Capture the cell that displays the provided text and extract its (X, Y) central coordinate. 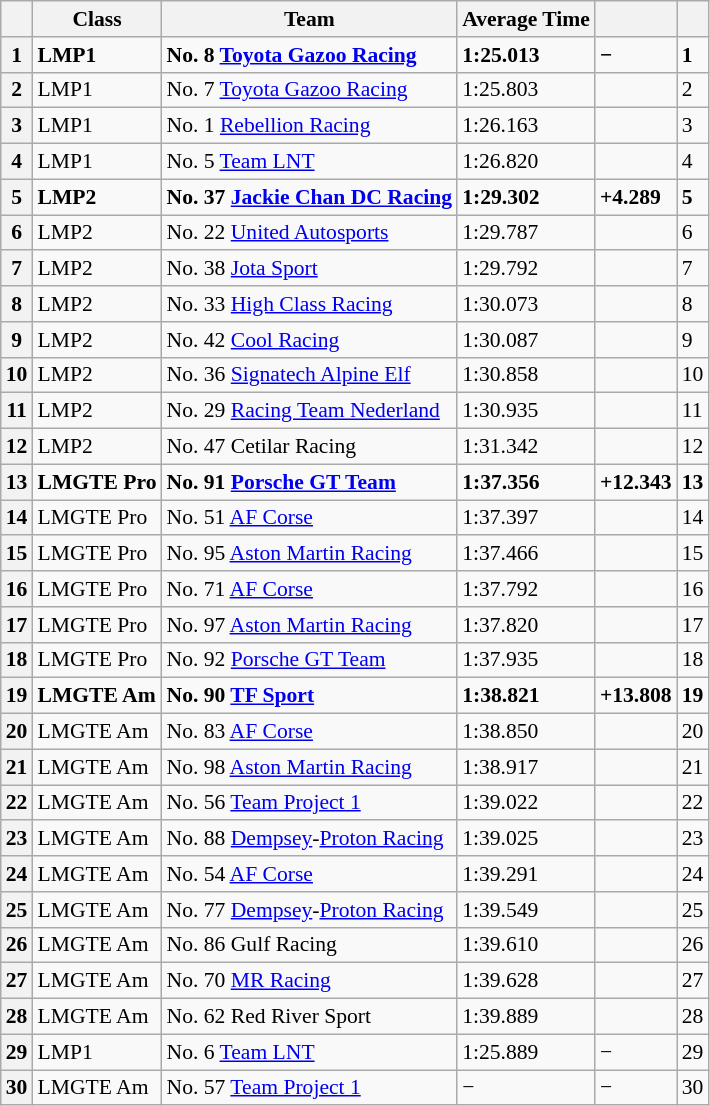
No. 77 Dempsey-Proton Racing (310, 910)
Team (310, 19)
1:30.935 (526, 411)
1:39.025 (526, 839)
No. 98 Aston Martin Racing (310, 767)
No. 56 Team Project 1 (310, 803)
No. 51 AF Corse (310, 518)
No. 92 Porsche GT Team (310, 660)
No. 42 Cool Racing (310, 340)
1:37.356 (526, 482)
Class (96, 19)
No. 54 AF Corse (310, 874)
No. 95 Aston Martin Racing (310, 554)
No. 83 AF Corse (310, 732)
1:29.792 (526, 269)
No. 70 MR Racing (310, 981)
1:37.820 (526, 625)
1:25.013 (526, 55)
1:26.163 (526, 126)
No. 22 United Autosports (310, 233)
+4.289 (636, 197)
1:30.858 (526, 375)
No. 5 Team LNT (310, 162)
No. 33 High Class Racing (310, 304)
1:38.917 (526, 767)
1:30.087 (526, 340)
No. 91 Porsche GT Team (310, 482)
No. 36 Signatech Alpine Elf (310, 375)
No. 38 Jota Sport (310, 269)
1:38.821 (526, 696)
1:38.850 (526, 732)
No. 47 Cetilar Racing (310, 447)
1:39.628 (526, 981)
+12.343 (636, 482)
Average Time (526, 19)
No. 8 Toyota Gazoo Racing (310, 55)
No. 88 Dempsey-Proton Racing (310, 839)
1:39.549 (526, 910)
No. 90 TF Sport (310, 696)
1:39.022 (526, 803)
1:39.889 (526, 1017)
No. 6 Team LNT (310, 1052)
No. 1 Rebellion Racing (310, 126)
No. 97 Aston Martin Racing (310, 625)
1:26.820 (526, 162)
1:29.787 (526, 233)
1:31.342 (526, 447)
1:37.466 (526, 554)
1:37.935 (526, 660)
No. 62 Red River Sport (310, 1017)
1:39.610 (526, 945)
1:25.803 (526, 90)
No. 29 Racing Team Nederland (310, 411)
No. 57 Team Project 1 (310, 1088)
No. 37 Jackie Chan DC Racing (310, 197)
1:29.302 (526, 197)
1:25.889 (526, 1052)
+13.808 (636, 696)
1:37.792 (526, 589)
1:37.397 (526, 518)
No. 71 AF Corse (310, 589)
No. 86 Gulf Racing (310, 945)
1:30.073 (526, 304)
No. 7 Toyota Gazoo Racing (310, 90)
1:39.291 (526, 874)
